For the text-containing cell, return its midpoint in (x, y) coordinate format. 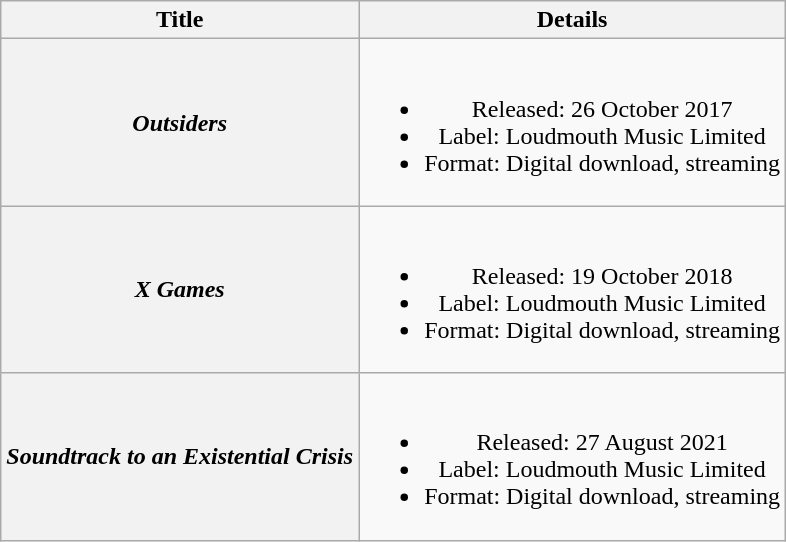
Outsiders (180, 122)
Released: 26 October 2017Label: Loudmouth Music LimitedFormat: Digital download, streaming (572, 122)
Released: 27 August 2021Label: Loudmouth Music LimitedFormat: Digital download, streaming (572, 456)
Title (180, 20)
Details (572, 20)
Soundtrack to an Existential Crisis (180, 456)
Released: 19 October 2018Label: Loudmouth Music LimitedFormat: Digital download, streaming (572, 290)
X Games (180, 290)
